Determine the [x, y] coordinate at the center of the cell enclosing the given text.  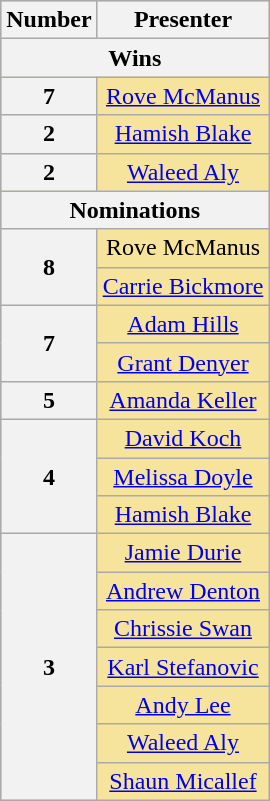
Grant Denyer [183, 362]
Presenter [183, 20]
Andrew Denton [183, 591]
Andy Lee [183, 705]
3 [49, 667]
Wins [135, 58]
4 [49, 476]
Shaun Micallef [183, 781]
Karl Stefanovic [183, 667]
David Koch [183, 438]
8 [49, 267]
Melissa Doyle [183, 477]
Number [49, 20]
Amanda Keller [183, 400]
Chrissie Swan [183, 629]
Nominations [135, 210]
5 [49, 400]
Carrie Bickmore [183, 286]
Adam Hills [183, 324]
Jamie Durie [183, 553]
